Scan for the cell matching the given text and deliver its (x, y) coordinate at center. 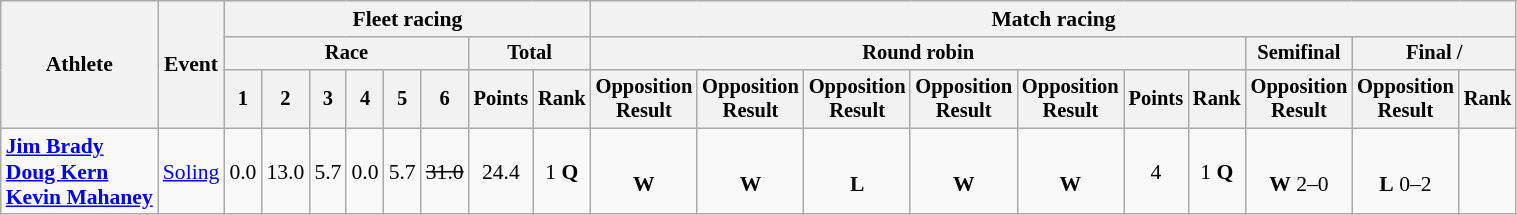
Event (192, 64)
Total (530, 54)
Semifinal (1300, 54)
L (858, 172)
Soling (192, 172)
Fleet racing (407, 19)
2 (285, 99)
1 (242, 99)
Round robin (918, 54)
24.4 (501, 172)
6 (445, 99)
Athlete (80, 64)
W 2–0 (1300, 172)
31.0 (445, 172)
L 0–2 (1406, 172)
Jim BradyDoug KernKevin Mahaney (80, 172)
3 (328, 99)
13.0 (285, 172)
5 (402, 99)
Match racing (1054, 19)
Final / (1434, 54)
Race (346, 54)
